Pinpoint the cell where the given text exists, returning its (X, Y) midpoint coordinate. 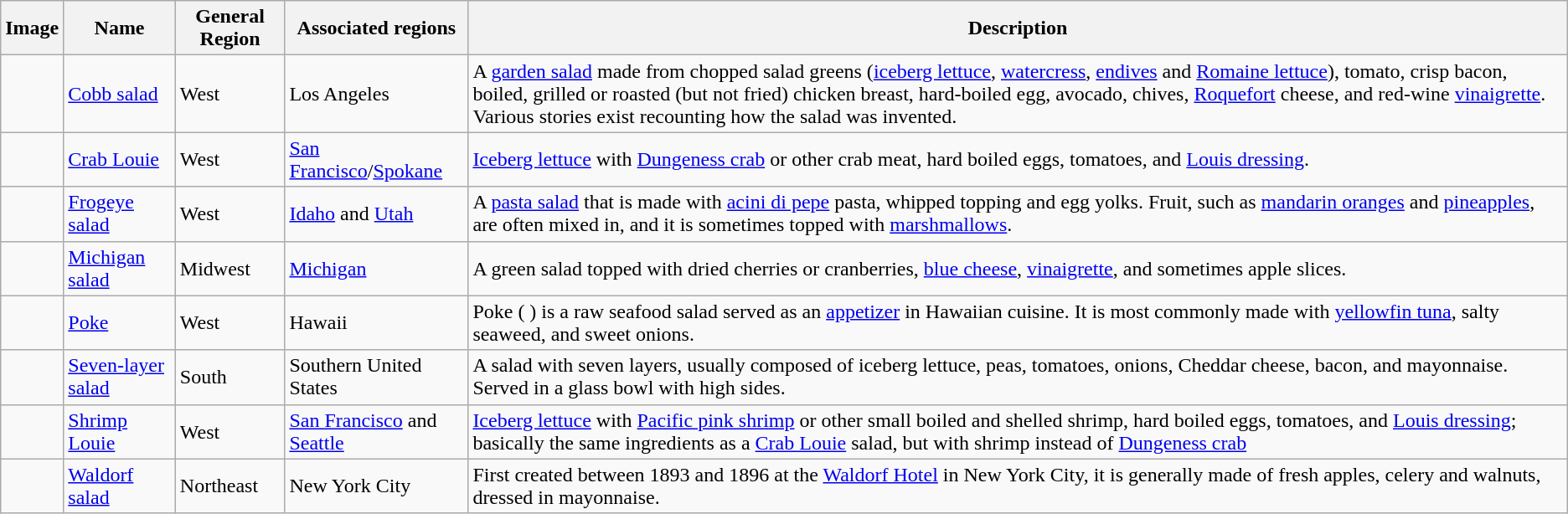
General Region (230, 28)
A green salad topped with dried cherries or cranberries, blue cheese, vinaigrette, and sometimes apple slices. (1018, 268)
Waldorf salad (119, 486)
San Francisco/Spokane (377, 159)
Iceberg lettuce with Dungeness crab or other crab meat, hard boiled eggs, tomatoes, and Louis dressing. (1018, 159)
Name (119, 28)
San Francisco and Seattle (377, 432)
Seven-layer salad (119, 377)
New York City (377, 486)
Crab Louie (119, 159)
Southern United States (377, 377)
Michigan (377, 268)
Shrimp Louie (119, 432)
Poke (119, 323)
Image (32, 28)
Los Angeles (377, 94)
Michigan salad (119, 268)
Frogeye salad (119, 214)
South (230, 377)
Associated regions (377, 28)
Hawaii (377, 323)
Idaho and Utah (377, 214)
Description (1018, 28)
Cobb salad (119, 94)
Midwest (230, 268)
Northeast (230, 486)
